Scan for the cell matching the given text and deliver its (x, y) coordinate at center. 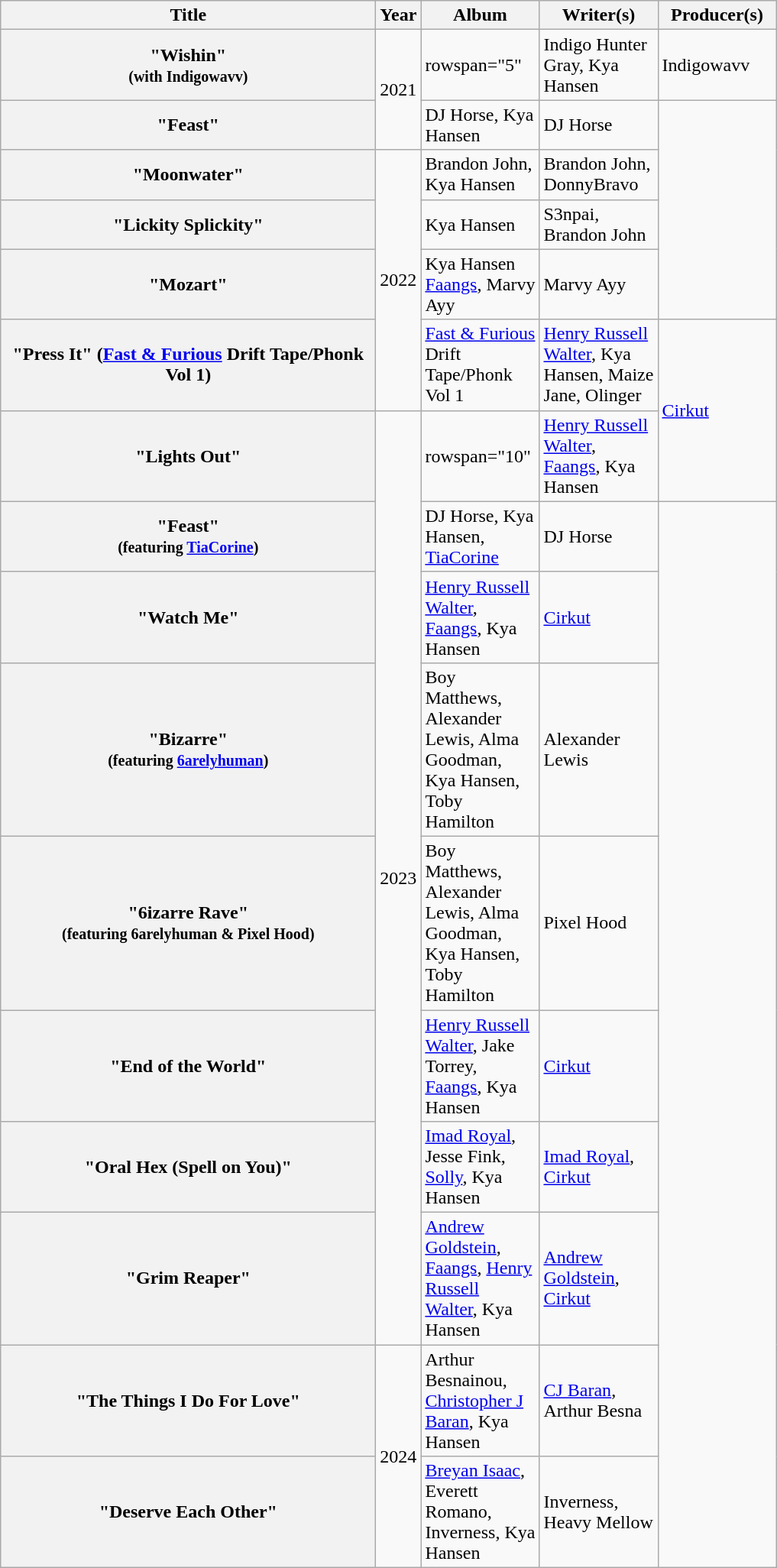
Imad Royal, Jesse Fink, Solly, Kya Hansen (480, 1168)
S3npai, Brandon John (599, 225)
"Wishin"(with Indigowavv) (188, 65)
Kya Hansen Faangs, Marvy Ayy (480, 284)
"Feast"(featuring TiaCorine) (188, 536)
Marvy Ayy (599, 284)
DJ Horse, Kya Hansen, TiaCorine (480, 536)
Inverness, Heavy Mellow (599, 1512)
Henry Russell Walter, Jake Torrey, Faangs, Kya Hansen (480, 1066)
"Lights Out" (188, 455)
Year (399, 15)
CJ Baran, Arthur Besna (599, 1401)
Henry Russell Walter, Kya Hansen, Maize Jane, Olinger (599, 365)
Brandon John, Kya Hansen (480, 174)
2024 (399, 1456)
Producer(s) (717, 15)
"End of the World" (188, 1066)
"Oral Hex (Spell on You)" (188, 1168)
Alexander Lewis (599, 749)
rowspan="10" (480, 455)
"Lickity Splickity" (188, 225)
Imad Royal, Cirkut (599, 1168)
Fast & Furious Drift Tape/Phonk Vol 1 (480, 365)
"Moonwater" (188, 174)
"6izarre Rave"(featuring 6arelyhuman & Pixel Hood) (188, 923)
"Feast" (188, 125)
"Mozart" (188, 284)
Title (188, 15)
Andrew Goldstein, Cirkut (599, 1279)
Arthur Besnainou, Christopher J Baran, Kya Hansen (480, 1401)
"Grim Reaper" (188, 1279)
"Deserve Each Other" (188, 1512)
Andrew Goldstein, Faangs, Henry Russell Walter, Kya Hansen (480, 1279)
2022 (399, 280)
"Bizarre"(featuring 6arelyhuman) (188, 749)
Album (480, 15)
Writer(s) (599, 15)
Brandon John, DonnyBravo (599, 174)
Pixel Hood (599, 923)
Indigowavv (717, 65)
2021 (399, 90)
DJ Horse, Kya Hansen (480, 125)
Indigo Hunter Gray, Kya Hansen (599, 65)
"The Things I Do For Love" (188, 1401)
rowspan="5" (480, 65)
Kya Hansen (480, 225)
"Watch Me" (188, 617)
2023 (399, 877)
Breyan Isaac, Everett Romano, Inverness, Kya Hansen (480, 1512)
"Press It" (Fast & Furious Drift Tape/Phonk Vol 1) (188, 365)
